Scan for the cell matching the given text and deliver its [X, Y] coordinate at center. 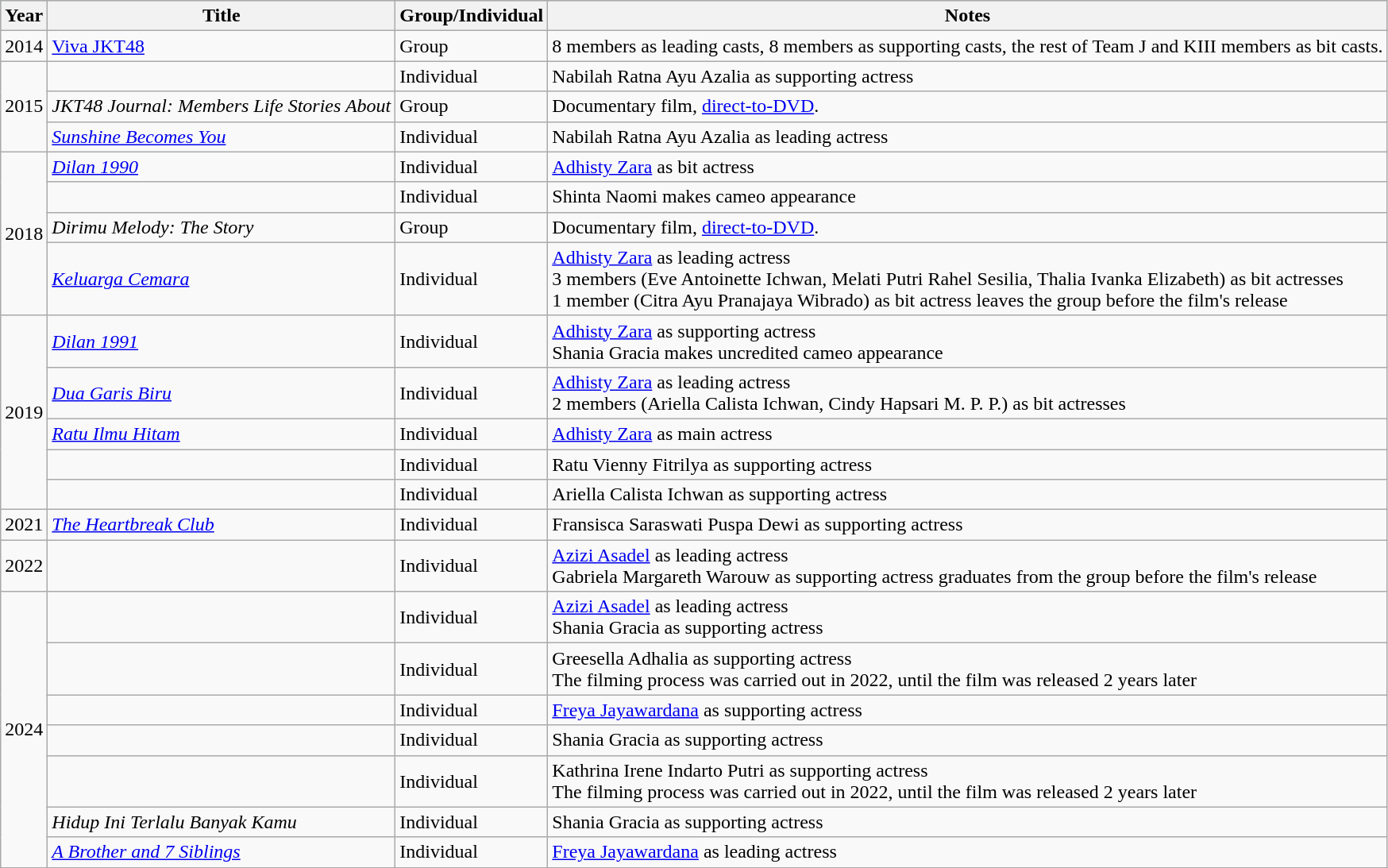
A Brother and 7 Siblings [222, 852]
Nabilah Ratna Ayu Azalia as supporting actress [967, 76]
Freya Jayawardana as leading actress [967, 852]
Keluarga Cemara [222, 279]
Dua Garis Biru [222, 392]
2015 [24, 106]
2019 [24, 412]
Sunshine Becomes You [222, 137]
Fransisca Saraswati Puspa Dewi as supporting actress [967, 525]
JKT48 Journal: Members Life Stories About [222, 106]
Shinta Naomi makes cameo appearance [967, 197]
Group/Individual [472, 16]
2024 [24, 729]
Dirimu Melody: The Story [222, 227]
Year [24, 16]
Title [222, 16]
Ratu Ilmu Hitam [222, 434]
2014 [24, 46]
2021 [24, 525]
Adhisty Zara as supporting actressShania Gracia makes uncredited cameo appearance [967, 341]
Viva JKT48 [222, 46]
Adhisty Zara as leading actress2 members (Ariella Calista Ichwan, Cindy Hapsari M. P. P.) as bit actresses [967, 392]
2018 [24, 233]
Nabilah Ratna Ayu Azalia as leading actress [967, 137]
Notes [967, 16]
Azizi Asadel as leading actressShania Gracia as supporting actress [967, 618]
Ariella Calista Ichwan as supporting actress [967, 495]
Hidup Ini Terlalu Banyak Kamu [222, 822]
2022 [24, 565]
Greesella Adhalia as supporting actressThe filming process was carried out in 2022, until the film was released 2 years later [967, 669]
Ratu Vienny Fitrilya as supporting actress [967, 465]
The Heartbreak Club [222, 525]
Azizi Asadel as leading actressGabriela Margareth Warouw as supporting actress graduates from the group before the film's release [967, 565]
Freya Jayawardana as supporting actress [967, 710]
Dilan 1991 [222, 341]
Adhisty Zara as main actress [967, 434]
Adhisty Zara as bit actress [967, 167]
Kathrina Irene Indarto Putri as supporting actressThe filming process was carried out in 2022, until the film was released 2 years later [967, 781]
8 members as leading casts, 8 members as supporting casts, the rest of Team J and KIII members as bit casts. [967, 46]
Dilan 1990 [222, 167]
